Capture the cell that displays the provided text and extract its [X, Y] central coordinate. 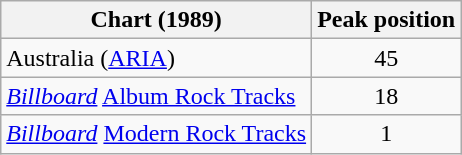
18 [386, 96]
Australia (ARIA) [156, 58]
Chart (1989) [156, 20]
1 [386, 134]
45 [386, 58]
Peak position [386, 20]
Billboard Modern Rock Tracks [156, 134]
Billboard Album Rock Tracks [156, 96]
